Determine the [x, y] coordinate at the center of the cell enclosing the given text.  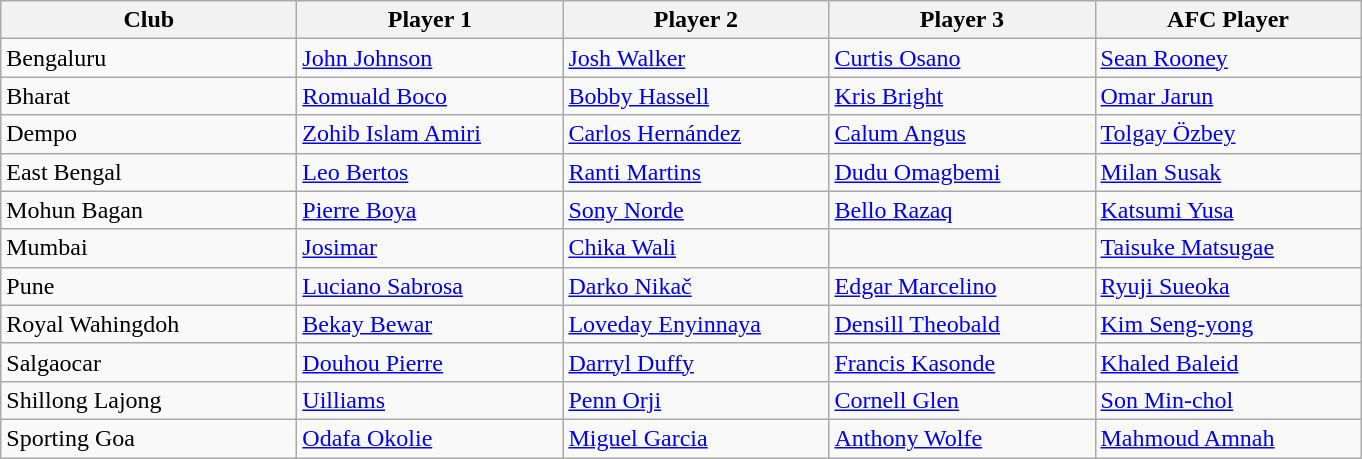
Calum Angus [962, 134]
Francis Kasonde [962, 362]
Royal Wahingdoh [149, 324]
Katsumi Yusa [1228, 210]
Tolgay Özbey [1228, 134]
Pune [149, 286]
Miguel Garcia [696, 438]
Zohib Islam Amiri [430, 134]
Josimar [430, 248]
Anthony Wolfe [962, 438]
Bengaluru [149, 58]
Cornell Glen [962, 400]
Josh Walker [696, 58]
Sporting Goa [149, 438]
Omar Jarun [1228, 96]
Carlos Hernández [696, 134]
Ryuji Sueoka [1228, 286]
Khaled Baleid [1228, 362]
Chika Wali [696, 248]
Luciano Sabrosa [430, 286]
Pierre Boya [430, 210]
Sony Norde [696, 210]
Salgaocar [149, 362]
Player 3 [962, 20]
Bharat [149, 96]
Taisuke Matsugae [1228, 248]
Kim Seng-yong [1228, 324]
Darryl Duffy [696, 362]
East Bengal [149, 172]
Darko Nikač [696, 286]
Mohun Bagan [149, 210]
Sean Rooney [1228, 58]
Douhou Pierre [430, 362]
Dudu Omagbemi [962, 172]
Odafa Okolie [430, 438]
Edgar Marcelino [962, 286]
Kris Bright [962, 96]
Player 1 [430, 20]
John Johnson [430, 58]
Loveday Enyinnaya [696, 324]
Son Min-chol [1228, 400]
Curtis Osano [962, 58]
Shillong Lajong [149, 400]
Dempo [149, 134]
Bello Razaq [962, 210]
Bekay Bewar [430, 324]
Densill Theobald [962, 324]
Uilliams [430, 400]
Milan Susak [1228, 172]
Player 2 [696, 20]
Ranti Martins [696, 172]
Penn Orji [696, 400]
Mumbai [149, 248]
AFC Player [1228, 20]
Club [149, 20]
Bobby Hassell [696, 96]
Romuald Boco [430, 96]
Mahmoud Amnah [1228, 438]
Leo Bertos [430, 172]
